Locate the cell with the specified text and output its [X, Y] center coordinate. 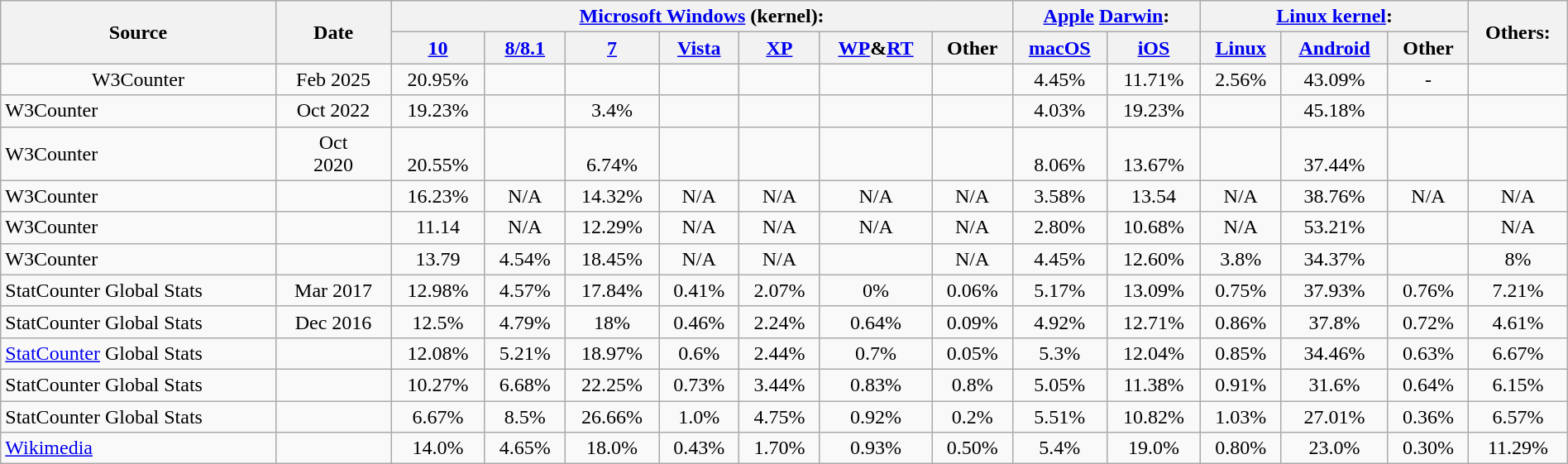
0.73% [700, 385]
53.21% [1335, 227]
Dec 2016 [333, 322]
0.2% [973, 416]
Oct2020 [333, 154]
12.08% [438, 353]
Apple Darwin: [1107, 17]
4.61% [1518, 322]
4.65% [524, 448]
0.8% [973, 385]
34.37% [1335, 259]
Oct 2022 [333, 111]
0.43% [700, 448]
3.44% [779, 385]
3.4% [612, 111]
4.92% [1059, 322]
12.60% [1153, 259]
2.44% [779, 353]
0.50% [973, 448]
13.67% [1153, 154]
2.56% [1241, 79]
Wikimedia [138, 448]
19.0% [1153, 448]
12.04% [1153, 353]
0.85% [1241, 353]
5.17% [1059, 290]
14.32% [612, 196]
0.09% [973, 322]
7 [612, 48]
8% [1518, 259]
Feb 2025 [333, 79]
iOS [1153, 48]
37.44% [1335, 154]
20.55% [438, 154]
1.0% [700, 416]
31.6% [1335, 385]
5.3% [1059, 353]
Linux kernel: [1335, 17]
11.38% [1153, 385]
7.21% [1518, 290]
3.8% [1241, 259]
Date [333, 32]
22.25% [612, 385]
0.80% [1241, 448]
26.66% [612, 416]
16.23% [438, 196]
11.14 [438, 227]
45.18% [1335, 111]
0.30% [1427, 448]
2.80% [1059, 227]
0.92% [876, 416]
43.09% [1335, 79]
0.05% [973, 353]
11.71% [1153, 79]
2.24% [779, 322]
0% [876, 290]
12.29% [612, 227]
0.36% [1427, 416]
12.5% [438, 322]
13.09% [1153, 290]
Vista [700, 48]
38.76% [1335, 196]
WP&RT [876, 48]
8.5% [524, 416]
Android [1335, 48]
14.0% [438, 448]
0.86% [1241, 322]
5.21% [524, 353]
0.75% [1241, 290]
8/8.1 [524, 48]
17.84% [612, 290]
11.29% [1518, 448]
1.70% [779, 448]
23.0% [1335, 448]
13.79 [438, 259]
10.27% [438, 385]
5.05% [1059, 385]
0.7% [876, 353]
1.03% [1241, 416]
10 [438, 48]
4.03% [1059, 111]
37.93% [1335, 290]
12.71% [1153, 322]
Microsoft Windows (kernel): [701, 17]
Mar 2017 [333, 290]
4.54% [524, 259]
5.4% [1059, 448]
0.93% [876, 448]
Others: [1518, 32]
4.79% [524, 322]
0.83% [876, 385]
0.63% [1427, 353]
0.06% [973, 290]
- [1427, 79]
0.72% [1427, 322]
3.58% [1059, 196]
34.46% [1335, 353]
macOS [1059, 48]
18.45% [612, 259]
6.74% [612, 154]
0.91% [1241, 385]
6.68% [524, 385]
6.15% [1518, 385]
Linux [1241, 48]
27.01% [1335, 416]
0.6% [700, 353]
6.57% [1518, 416]
XP [779, 48]
10.82% [1153, 416]
0.76% [1427, 290]
20.95% [438, 79]
4.75% [779, 416]
0.46% [700, 322]
18.97% [612, 353]
37.8% [1335, 322]
5.51% [1059, 416]
18% [612, 322]
8.06% [1059, 154]
13.54 [1153, 196]
4.57% [524, 290]
2.07% [779, 290]
18.0% [612, 448]
12.98% [438, 290]
0.41% [700, 290]
Source [138, 32]
10.68% [1153, 227]
